Extract the [X, Y] coordinate from the center of the cell holding the provided text.  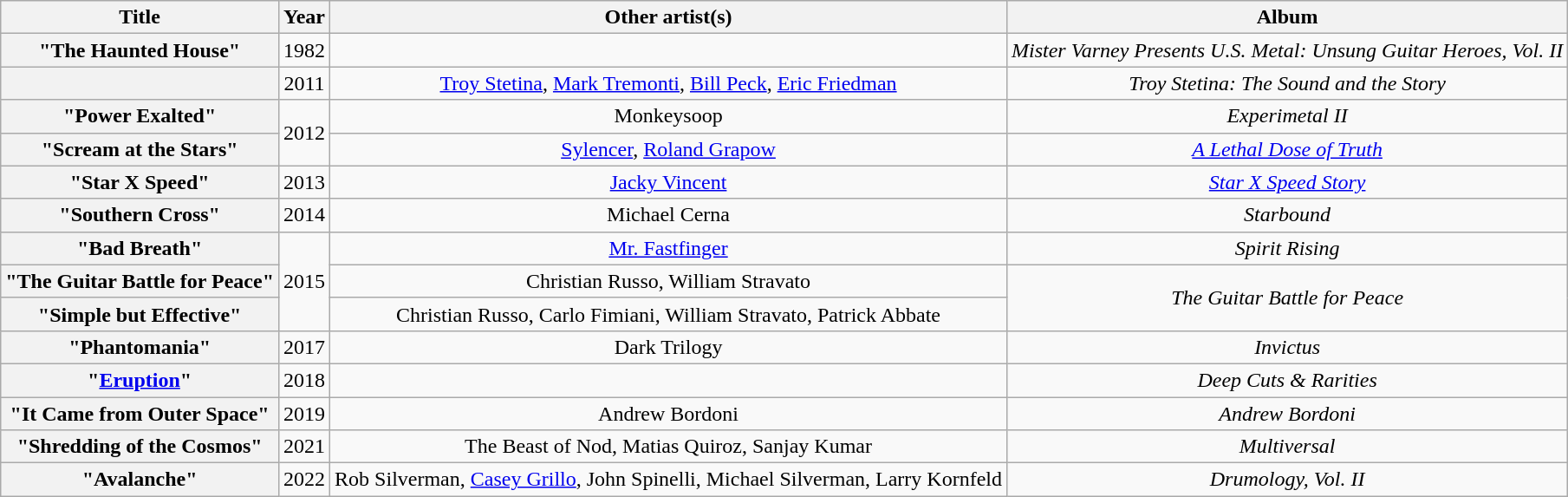
Starbound [1288, 215]
"It Came from Outer Space" [140, 414]
"The Guitar Battle for Peace" [140, 281]
Dark Trilogy [669, 347]
"Scream at the Stars" [140, 149]
1982 [305, 50]
Title [140, 17]
2014 [305, 215]
Drumology, Vol. II [1288, 480]
Troy Stetina: The Sound and the Story [1288, 83]
Christian Russo, Carlo Fimiani, William Stravato, Patrick Abbate [669, 314]
2011 [305, 83]
Christian Russo, William Stravato [669, 281]
Mister Varney Presents U.S. Metal: Unsung Guitar Heroes, Vol. II [1288, 50]
"The Haunted House" [140, 50]
2013 [305, 182]
Monkeysoop [669, 116]
Invictus [1288, 347]
"Bad Breath" [140, 248]
Other artist(s) [669, 17]
Album [1288, 17]
Spirit Rising [1288, 248]
Mr. Fastfinger [669, 248]
"Star X Speed" [140, 182]
2018 [305, 380]
2015 [305, 281]
"Avalanche" [140, 480]
Deep Cuts & Rarities [1288, 380]
The Beast of Nod, Matias Quiroz, Sanjay Kumar [669, 447]
Sylencer, Roland Grapow [669, 149]
Year [305, 17]
2022 [305, 480]
Star X Speed Story [1288, 182]
2017 [305, 347]
2021 [305, 447]
Multiversal [1288, 447]
Michael Cerna [669, 215]
2019 [305, 414]
"Eruption" [140, 380]
The Guitar Battle for Peace [1288, 298]
Jacky Vincent [669, 182]
A Lethal Dose of Truth [1288, 149]
"Simple but Effective" [140, 314]
Rob Silverman, Casey Grillo, John Spinelli, Michael Silverman, Larry Kornfeld [669, 480]
"Power Exalted" [140, 116]
2012 [305, 133]
"Shredding of the Cosmos" [140, 447]
"Phantomania" [140, 347]
Experimetal II [1288, 116]
"Southern Cross" [140, 215]
Troy Stetina, Mark Tremonti, Bill Peck, Eric Friedman [669, 83]
